Identify which cell holds the provided text, then report its [X, Y] central coordinate. 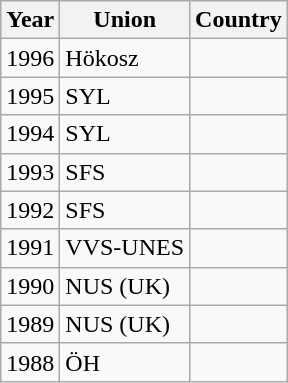
VVS-UNES [125, 248]
1990 [30, 286]
ÖH [125, 362]
Country [239, 20]
1989 [30, 324]
1996 [30, 58]
Year [30, 20]
Hökosz [125, 58]
1994 [30, 134]
Union [125, 20]
1995 [30, 96]
1992 [30, 210]
1993 [30, 172]
1991 [30, 248]
1988 [30, 362]
